Output the [x, y] coordinate of the center of the cell containing the given text.  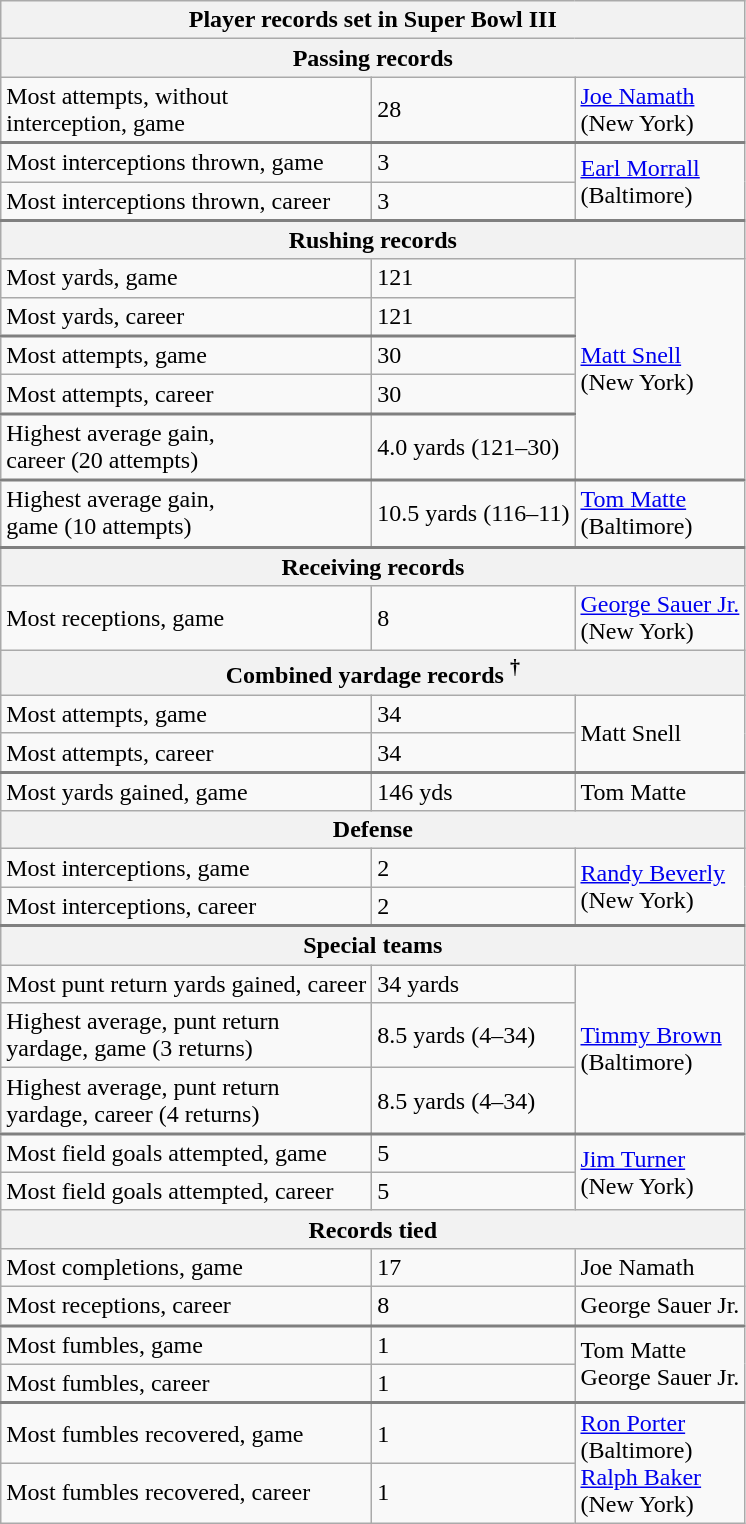
34 yards [474, 984]
10.5 yards (116–11) [474, 514]
Most fumbles recovered, game [186, 1433]
Most attempts, without interception, game [186, 110]
Jim Turner (New York) [660, 1172]
Most field goals attempted, game [186, 1154]
Joe Namath(New York) [660, 110]
Most receptions, career [186, 1306]
Most yards, career [186, 316]
Timmy Brown(Baltimore) [660, 1050]
Most interceptions, career [186, 906]
Combined yardage records † [373, 674]
Special teams [373, 946]
28 [474, 110]
Most receptions, game [186, 618]
Most completions, game [186, 1267]
Rushing records [373, 240]
Records tied [373, 1229]
Receiving records [373, 566]
Most fumbles recovered, career [186, 1492]
Most field goals attempted, career [186, 1191]
Randy Beverly(New York) [660, 888]
Most interceptions thrown, game [186, 162]
George Sauer Jr. [660, 1306]
Matt Snell [660, 734]
Most interceptions thrown, career [186, 202]
146 yds [474, 792]
Most fumbles, game [186, 1344]
Ron Porter(Baltimore)Ralph Baker(New York) [660, 1463]
Most yards gained, game [186, 792]
17 [474, 1267]
Tom Matte(Baltimore) [660, 514]
Tom Matte George Sauer Jr. [660, 1364]
4.0 yards (121–30) [474, 448]
Tom Matte [660, 792]
Most fumbles, career [186, 1384]
Highest average gain, career (20 attempts) [186, 448]
Matt Snell(New York) [660, 370]
Highest average, punt return yardage, career (4 returns) [186, 1101]
Defense [373, 830]
Passing records [373, 58]
Highest average, punt return yardage, game (3 returns) [186, 1036]
Player records set in Super Bowl III [373, 20]
Most interceptions, game [186, 868]
Most punt return yards gained, career [186, 984]
Joe Namath [660, 1267]
Earl Morrall(Baltimore) [660, 182]
George Sauer Jr.(New York) [660, 618]
Most yards, game [186, 278]
Highest average gain, game (10 attempts) [186, 514]
